For the text-containing cell, return its midpoint in (X, Y) coordinate format. 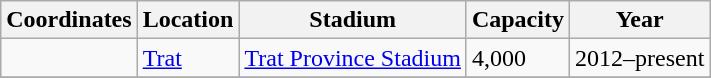
4,000 (518, 58)
Trat (188, 58)
Capacity (518, 20)
Coordinates (69, 20)
Trat Province Stadium (353, 58)
2012–present (639, 58)
Year (639, 20)
Stadium (353, 20)
Location (188, 20)
